Locate the cell with the specified text and output its [x, y] center coordinate. 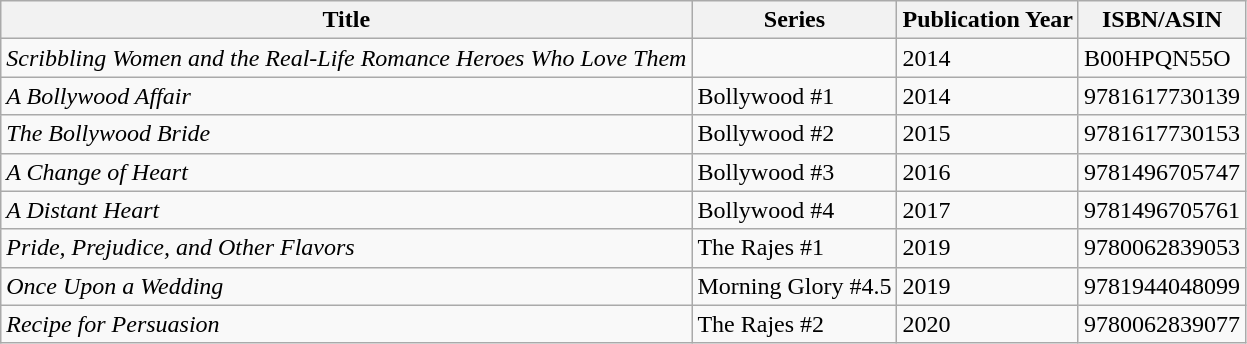
2017 [988, 210]
A Distant Heart [346, 210]
9781944048099 [1162, 286]
Publication Year [988, 20]
2015 [988, 134]
The Rajes #2 [794, 324]
9781496705761 [1162, 210]
Once Upon a Wedding [346, 286]
A Bollywood Affair [346, 96]
Bollywood #3 [794, 172]
2016 [988, 172]
2020 [988, 324]
9780062839077 [1162, 324]
Scribbling Women and the Real-Life Romance Heroes Who Love Them [346, 58]
Bollywood #1 [794, 96]
9780062839053 [1162, 248]
The Bollywood Bride [346, 134]
B00HPQN55O [1162, 58]
Bollywood #4 [794, 210]
9781617730139 [1162, 96]
The Rajes #1 [794, 248]
Pride, Prejudice, and Other Flavors [346, 248]
Morning Glory #4.5 [794, 286]
9781617730153 [1162, 134]
Title [346, 20]
ISBN/ASIN [1162, 20]
A Change of Heart [346, 172]
9781496705747 [1162, 172]
Series [794, 20]
Recipe for Persuasion [346, 324]
Bollywood #2 [794, 134]
